Output the (x, y) coordinate of the center of the cell containing the given text.  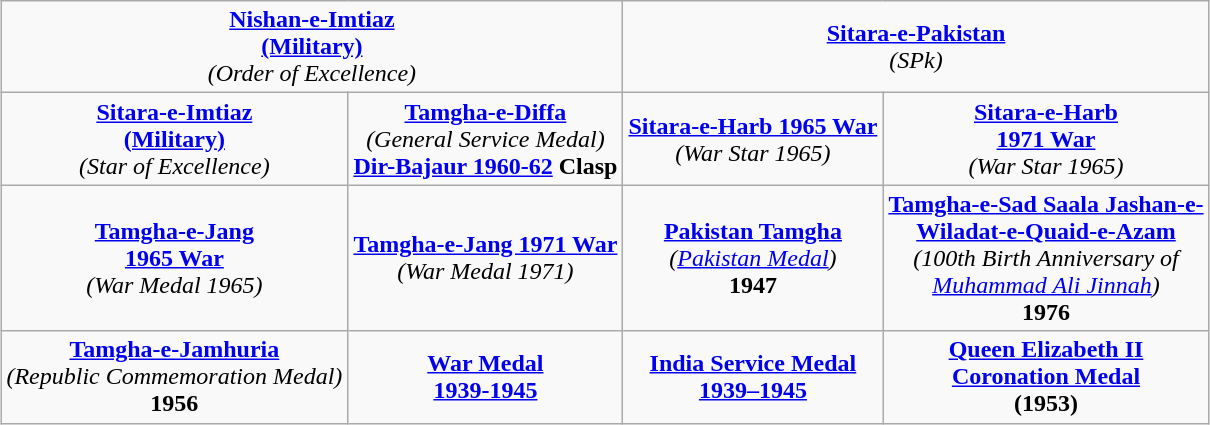
Tamgha-e-Jamhuria(Republic Commemoration Medal)1956 (174, 377)
Sitara-e-Pakistan(SPk) (916, 47)
War Medal1939-1945 (486, 377)
Pakistan Tamgha(Pakistan Medal)1947 (753, 258)
Tamgha-e-Sad Saala Jashan-e-Wiladat-e-Quaid-e-Azam(100th Birth Anniversary ofMuhammad Ali Jinnah)1976 (1046, 258)
Tamgha-e-Diffa(General Service Medal)Dir-Bajaur 1960-62 Clasp (486, 139)
Sitara-e-Harb 1965 War(War Star 1965) (753, 139)
Sitara-e-Harb1971 War(War Star 1965) (1046, 139)
Tamgha-e-Jang 1971 War(War Medal 1971) (486, 258)
Nishan-e-Imtiaz(Military)(Order of Excellence) (312, 47)
India Service Medal1939–1945 (753, 377)
Queen Elizabeth IICoronation Medal(1953) (1046, 377)
Sitara-e-Imtiaz(Military)(Star of Excellence) (174, 139)
Tamgha-e-Jang1965 War(War Medal 1965) (174, 258)
